Pinpoint the cell where the given text exists, returning its (X, Y) midpoint coordinate. 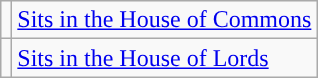
Sits in the House of Commons (164, 20)
Sits in the House of Lords (164, 58)
